Locate the cell with the specified text and output its [x, y] center coordinate. 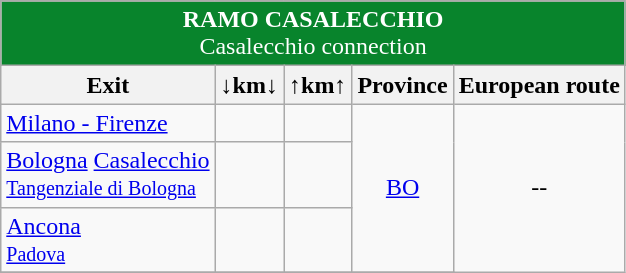
European route [539, 85]
↑km↑ [318, 85]
Bologna Casalecchio Tangenziale di Bologna [108, 174]
-- [539, 188]
↓km↓ [249, 85]
BO [402, 188]
Province [402, 85]
Ancona Padova [108, 240]
Exit [108, 85]
RAMO CASALECCHIOCasalecchio connection [314, 34]
Milano - Firenze [108, 123]
